Scan for the cell matching the given text and deliver its (x, y) coordinate at center. 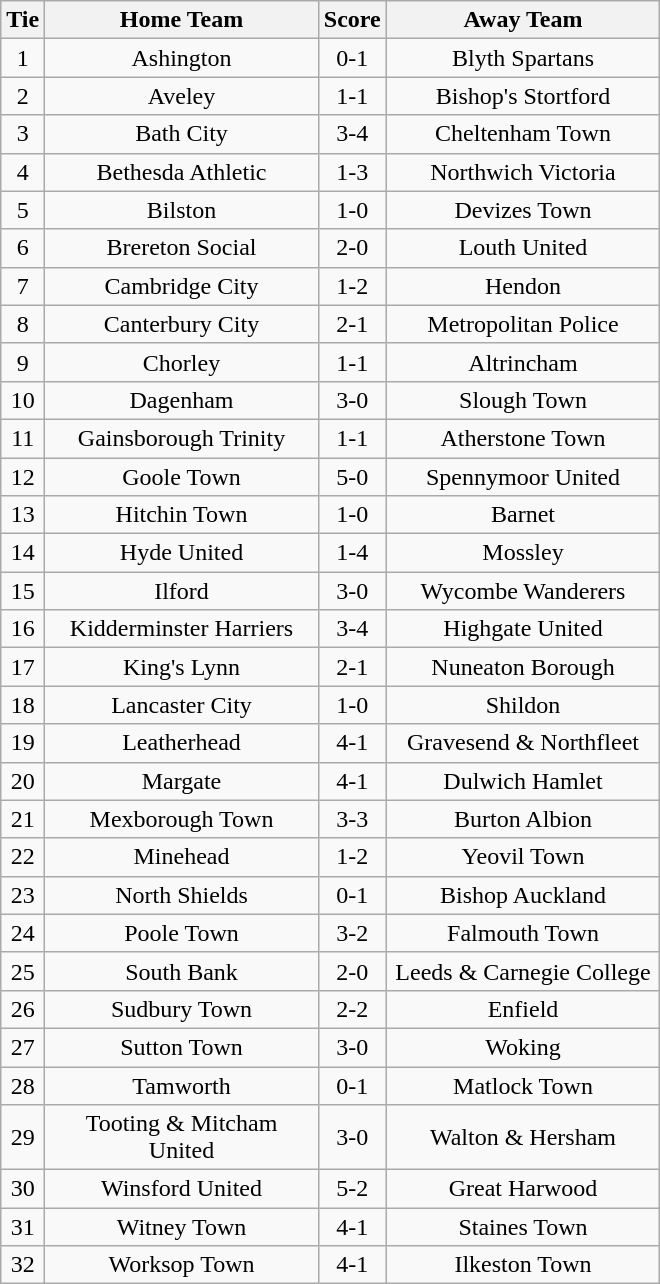
Louth United (523, 248)
Bishop Auckland (523, 895)
Burton Albion (523, 819)
9 (23, 362)
Atherstone Town (523, 438)
11 (23, 438)
5-2 (352, 1189)
Hyde United (182, 553)
20 (23, 781)
Falmouth Town (523, 933)
Gravesend & Northfleet (523, 743)
Tie (23, 20)
Worksop Town (182, 1265)
King's Lynn (182, 667)
7 (23, 286)
Poole Town (182, 933)
Winsford United (182, 1189)
Kidderminster Harriers (182, 629)
15 (23, 591)
Dulwich Hamlet (523, 781)
Bilston (182, 210)
Nuneaton Borough (523, 667)
Yeovil Town (523, 857)
24 (23, 933)
Walton & Hersham (523, 1138)
Metropolitan Police (523, 324)
16 (23, 629)
26 (23, 1009)
Wycombe Wanderers (523, 591)
25 (23, 971)
Altrincham (523, 362)
Score (352, 20)
Mossley (523, 553)
Lancaster City (182, 705)
1 (23, 58)
Northwich Victoria (523, 172)
12 (23, 477)
18 (23, 705)
Bishop's Stortford (523, 96)
Brereton Social (182, 248)
North Shields (182, 895)
Staines Town (523, 1227)
Chorley (182, 362)
5 (23, 210)
28 (23, 1085)
Ashington (182, 58)
Cheltenham Town (523, 134)
Cambridge City (182, 286)
29 (23, 1138)
Home Team (182, 20)
3-3 (352, 819)
Leeds & Carnegie College (523, 971)
32 (23, 1265)
Ilford (182, 591)
Bethesda Athletic (182, 172)
23 (23, 895)
Spennymoor United (523, 477)
Tamworth (182, 1085)
2-2 (352, 1009)
3-2 (352, 933)
3 (23, 134)
17 (23, 667)
6 (23, 248)
Gainsborough Trinity (182, 438)
Margate (182, 781)
Leatherhead (182, 743)
Bath City (182, 134)
Enfield (523, 1009)
30 (23, 1189)
Matlock Town (523, 1085)
Away Team (523, 20)
Great Harwood (523, 1189)
Hendon (523, 286)
13 (23, 515)
Dagenham (182, 400)
14 (23, 553)
Devizes Town (523, 210)
Highgate United (523, 629)
Minehead (182, 857)
South Bank (182, 971)
Blyth Spartans (523, 58)
Canterbury City (182, 324)
Aveley (182, 96)
Witney Town (182, 1227)
31 (23, 1227)
Hitchin Town (182, 515)
10 (23, 400)
2 (23, 96)
27 (23, 1047)
21 (23, 819)
Goole Town (182, 477)
Shildon (523, 705)
5-0 (352, 477)
4 (23, 172)
8 (23, 324)
Barnet (523, 515)
Sutton Town (182, 1047)
Slough Town (523, 400)
Sudbury Town (182, 1009)
19 (23, 743)
Mexborough Town (182, 819)
Ilkeston Town (523, 1265)
1-3 (352, 172)
1-4 (352, 553)
22 (23, 857)
Woking (523, 1047)
Tooting & Mitcham United (182, 1138)
